Output the (x, y) coordinate of the center of the cell containing the given text.  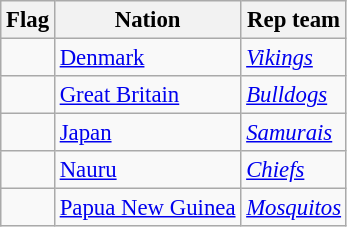
Nauru (147, 170)
Nation (147, 20)
Denmark (147, 58)
Mosquitos (294, 208)
Papua New Guinea (147, 208)
Samurais (294, 133)
Bulldogs (294, 95)
Chiefs (294, 170)
Flag (28, 20)
Rep team (294, 20)
Vikings (294, 58)
Great Britain (147, 95)
Japan (147, 133)
